Pinpoint the cell where the given text exists, returning its [x, y] midpoint coordinate. 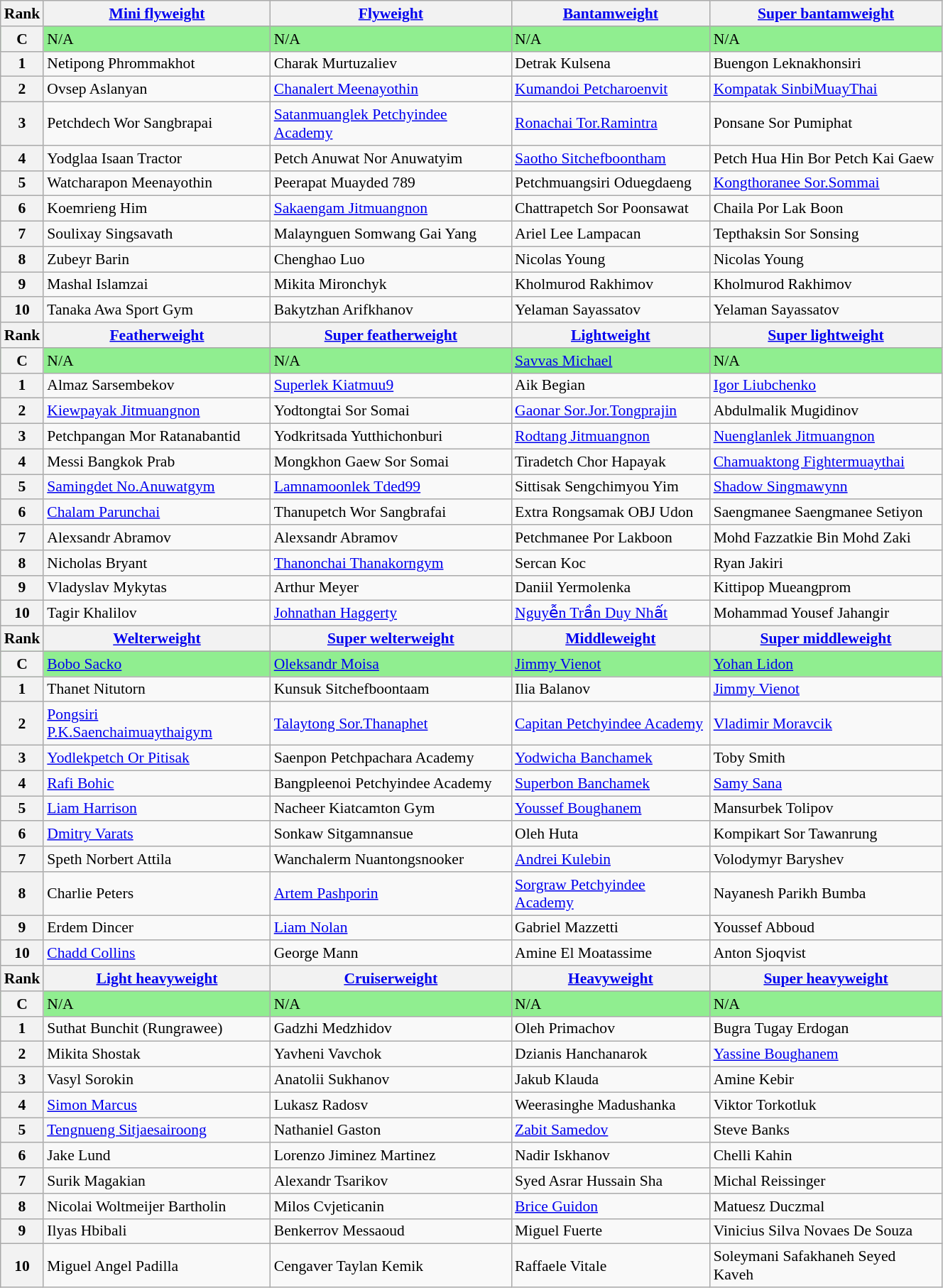
Amine El Moatassime [611, 954]
Super middleweight [827, 639]
Ilia Balanov [611, 689]
Miguel Fuerte [611, 1231]
Ponsane Sor Pumiphat [827, 124]
Youssef Boughanem [611, 809]
Messi Bangkok Prab [156, 462]
Satanmuanglek Petchyindee Academy [391, 124]
Bobo Sacko [156, 664]
Savvas Michael [611, 361]
Mohd Fazzatkie Bin Mohd Zaki [827, 537]
Oleksandr Moisa [391, 664]
Yodtongtai Sor Somai [391, 411]
Soleymani Safakhaneh Seyed Kaveh [827, 1265]
Rafi Bohic [156, 783]
Ovsep Aslanyan [156, 89]
Middleweight [611, 639]
Speth Norbert Attila [156, 859]
Mohammad Yousef Jahangir [827, 613]
Nadir Iskhanov [611, 1156]
Mashal Islamzai [156, 285]
Anatolii Sukhanov [391, 1080]
Oleh Huta [611, 834]
Nayanesh Parikh Bumba [827, 893]
Miguel Angel Padilla [156, 1265]
Shadow Singmawynn [827, 487]
Kongthoranee Sor.Sommai [827, 183]
Sorgraw Petchyindee Academy [611, 893]
Super lightweight [827, 335]
Raffaele Vitale [611, 1265]
Bugra Tugay Erdogan [827, 1029]
Michal Reissinger [827, 1181]
Mikita Shostak [156, 1054]
Super featherweight [391, 335]
Thanonchai Thanakorngym [391, 563]
Charak Murtuzaliev [391, 64]
Erdem Dincer [156, 928]
Andrei Kulebin [611, 859]
Gaonar Sor.Jor.Tongprajin [611, 411]
Tepthaksin Sor Sonsing [827, 234]
Daniil Yermolenka [611, 588]
Petchpangan Mor Ratanabantid [156, 437]
Nacheer Kiatcamton Gym [391, 809]
Mongkhon Gaew Sor Somai [391, 462]
Vladyslav Mykytas [156, 588]
Chaila Por Lak Boon [827, 209]
Benkerrov Messaoud [391, 1231]
Extra Rongsamak OBJ Udon [611, 513]
Featherweight [156, 335]
Kompatak SinbiMuayThai [827, 89]
Super welterweight [391, 639]
Chattrapetch Sor Poonsawat [611, 209]
Petchdech Wor Sangbrapai [156, 124]
Liam Nolan [391, 928]
Talaytong Sor.Thanaphet [391, 724]
Lukasz Radosv [391, 1105]
Toby Smith [827, 758]
Yohan Lidon [827, 664]
Chanalert Meenayothin [391, 89]
Yodwicha Banchamek [611, 758]
Chamuaktong Fightermuaythai [827, 462]
Syed Asrar Hussain Sha [611, 1181]
Nguyễn Trần Duy Nhất [611, 613]
Gadzhi Medzhidov [391, 1029]
Ronachai Tor.Ramintra [611, 124]
Milos Cvjeticanin [391, 1206]
Vasyl Sorokin [156, 1080]
Cengaver Taylan Kemik [391, 1265]
Yodlekpetch Or Pitisak [156, 758]
Tagir Khalilov [156, 613]
Steve Banks [827, 1130]
Super heavyweight [827, 978]
Mikita Mironchyk [391, 285]
Petch Anuwat Nor Anuwatyim [391, 158]
Arthur Meyer [391, 588]
Weerasinghe Madushanka [611, 1105]
Alexandr Tsarikov [391, 1181]
Kiewpayak Jitmuangnon [156, 411]
Lamnamoonlek Tded99 [391, 487]
Brice Guidon [611, 1206]
Chalam Parunchai [156, 513]
Yassine Boughanem [827, 1054]
Wanchalerm Nuantongsnooker [391, 859]
Lorenzo Jiminez Martinez [391, 1156]
Kumandoi Petcharoenvit [611, 89]
Oleh Primachov [611, 1029]
Kittipop Mueangprom [827, 588]
Light heavyweight [156, 978]
Simon Marcus [156, 1105]
Samy Sana [827, 783]
Amine Kebir [827, 1080]
Saenpon Petchpachara Academy [391, 758]
Zabit Samedov [611, 1130]
Nathaniel Gaston [391, 1130]
Kunsuk Sitchefboontaam [391, 689]
Bantamweight [611, 13]
Charlie Peters [156, 893]
Tengnueng Sitjaesairoong [156, 1130]
Petchmanee Por Lakboon [611, 537]
Flyweight [391, 13]
Dmitry Varats [156, 834]
Johnathan Haggerty [391, 613]
Kompikart Sor Tawanrung [827, 834]
Sakaengam Jitmuangnon [391, 209]
Vinicius Silva Novaes De Souza [827, 1231]
Bangpleenoi Petchyindee Academy [391, 783]
Peerapat Muayded 789 [391, 183]
Saengmanee Saengmanee Setiyon [827, 513]
Thanupetch Wor Sangbrafai [391, 513]
Surik Magakian [156, 1181]
Nicolai Woltmeijer Bartholin [156, 1206]
Viktor Torkotluk [827, 1105]
Mini flyweight [156, 13]
Yavheni Vavchok [391, 1054]
Pongsiri P.K.Saenchaimuaythaigym [156, 724]
Netipong Phrommakhot [156, 64]
Vladimir Moravcik [827, 724]
Nuenglanlek Jitmuangnon [827, 437]
George Mann [391, 954]
Aik Begian [611, 386]
Abdulmalik Mugidinov [827, 411]
Jakub Klauda [611, 1080]
Gabriel Mazzetti [611, 928]
Thanet Nitutorn [156, 689]
Super bantamweight [827, 13]
Yodglaa Isaan Tractor [156, 158]
Igor Liubchenko [827, 386]
Zubeyr Barin [156, 259]
Almaz Sarsembekov [156, 386]
Soulixay Singsavath [156, 234]
Detrak Kulsena [611, 64]
Superbon Banchamek [611, 783]
Jake Lund [156, 1156]
Ryan Jakiri [827, 563]
Chadd Collins [156, 954]
Tanaka Awa Sport Gym [156, 310]
Sittisak Sengchimyou Yim [611, 487]
Sonkaw Sitgamnansue [391, 834]
Volodymyr Baryshev [827, 859]
Matuesz Duczmal [827, 1206]
Cruiserweight [391, 978]
Sercan Koc [611, 563]
Malaynguen Somwang Gai Yang [391, 234]
Chelli Kahin [827, 1156]
Nicholas Bryant [156, 563]
Suthat Bunchit (Rungrawee) [156, 1029]
Petch Hua Hin Bor Petch Kai Gaew [827, 158]
Bakytzhan Arifkhanov [391, 310]
Ilyas Hbibali [156, 1231]
Saotho Sitchefboontham [611, 158]
Tiradetch Chor Hapayak [611, 462]
Anton Sjoqvist [827, 954]
Buengon Leknakhonsiri [827, 64]
Capitan Petchyindee Academy [611, 724]
Petchmuangsiri Oduegdaeng [611, 183]
Watcharapon Meenayothin [156, 183]
Heavyweight [611, 978]
Samingdet No.Anuwatgym [156, 487]
Mansurbek Tolipov [827, 809]
Chenghao Luo [391, 259]
Koemrieng Him [156, 209]
Rodtang Jitmuangnon [611, 437]
Lightweight [611, 335]
Artem Pashporin [391, 893]
Dzianis Hanchanarok [611, 1054]
Liam Harrison [156, 809]
Youssef Abboud [827, 928]
Welterweight [156, 639]
Superlek Kiatmuu9 [391, 386]
Yodkritsada Yutthichonburi [391, 437]
Ariel Lee Lampacan [611, 234]
